Locate the cell with the specified text and output its [x, y] center coordinate. 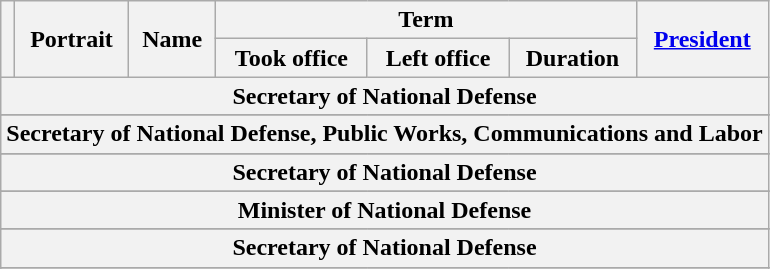
Left office [438, 58]
Minister of National Defense [385, 210]
Name [172, 39]
President [702, 39]
Secretary of National Defense, Public Works, Communications and Labor [385, 134]
Portrait [71, 39]
Term [426, 20]
Took office [292, 58]
Duration [573, 58]
